Determine the [X, Y] coordinate at the center of the cell enclosing the given text.  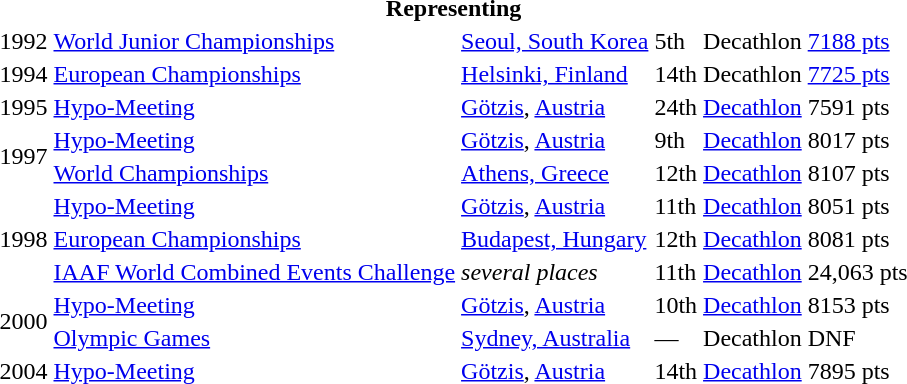
World Junior Championships [254, 41]
Seoul, South Korea [555, 41]
— [676, 338]
9th [676, 140]
Olympic Games [254, 338]
Athens, Greece [555, 173]
Sydney, Australia [555, 338]
Budapest, Hungary [555, 239]
14th [676, 74]
World Championships [254, 173]
5th [676, 41]
10th [676, 305]
IAAF World Combined Events Challenge [254, 272]
24th [676, 107]
Helsinki, Finland [555, 74]
several places [555, 272]
